Find where the given text appears and provide that cell's center as [X, Y] coordinate. 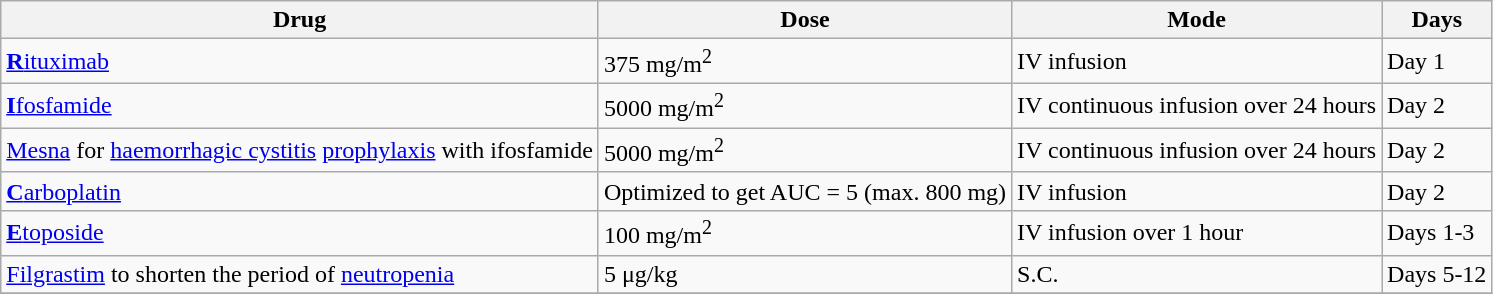
Ifosfamide [300, 106]
Days 5-12 [1437, 274]
S.C. [1197, 274]
Carboplatin [300, 191]
375 mg/m2 [804, 62]
5 μg/kg [804, 274]
Drug [300, 20]
Days [1437, 20]
Rituximab [300, 62]
Day 1 [1437, 62]
Etoposide [300, 234]
Mode [1197, 20]
100 mg/m2 [804, 234]
Days 1-3 [1437, 234]
Optimized to get AUC = 5 (max. 800 mg) [804, 191]
Filgrastim to shorten the period of neutropenia [300, 274]
Dose [804, 20]
IV infusion over 1 hour [1197, 234]
Mesna for haemorrhagic cystitis prophylaxis with ifosfamide [300, 150]
